Search for the cell housing the specified text and yield its [x, y] center coordinate. 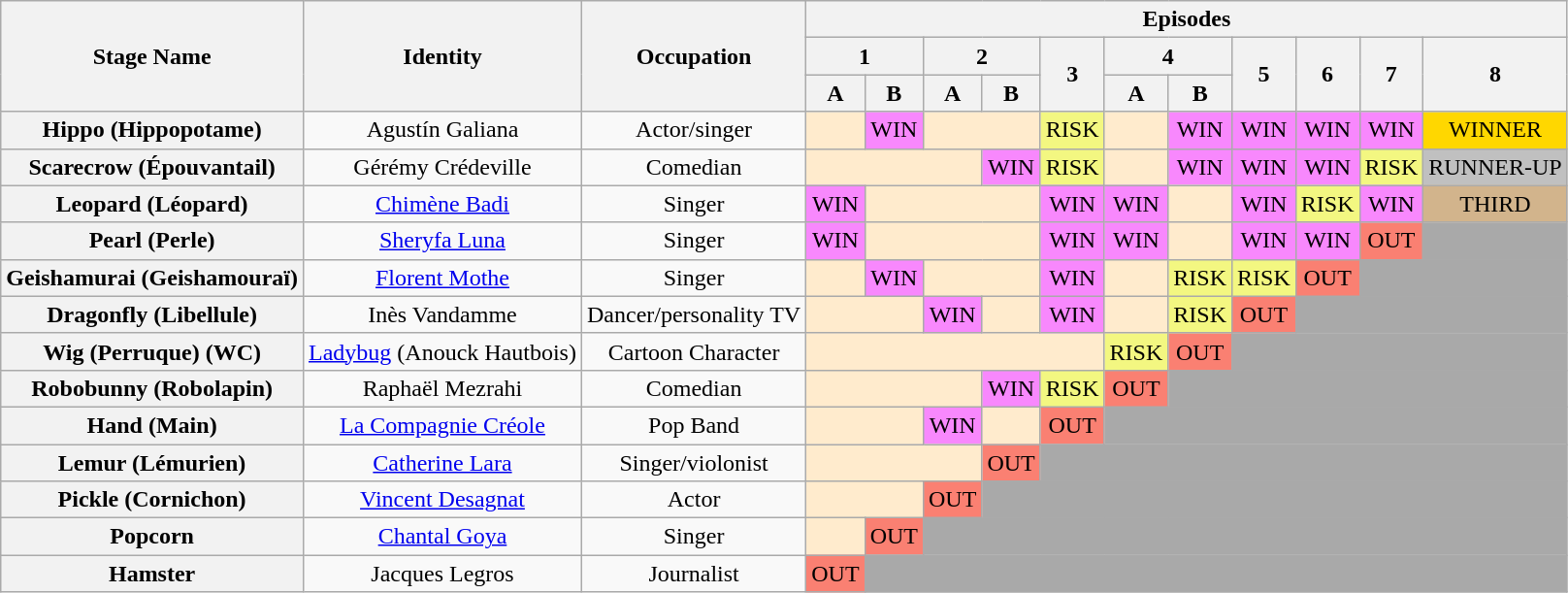
Cartoon Character [693, 351]
7 [1391, 75]
Geishamurai (Geishamouraï) [152, 278]
1 [866, 56]
2 [982, 56]
Actor/singer [693, 130]
8 [1495, 75]
Dancer/personality TV [693, 314]
Chimène Badi [442, 204]
Hippo (Hippopotame) [152, 130]
Jacques Legros [442, 574]
Robobunny (Robolapin) [152, 388]
Stage Name [152, 56]
6 [1327, 75]
Identity [442, 56]
Actor [693, 500]
Vincent Desagnat [442, 500]
Singer/violonist [693, 463]
Episodes [1187, 19]
Florent Mothe [442, 278]
Raphaël Mezrahi [442, 388]
Wig (Perruque) (WC) [152, 351]
WINNER [1495, 130]
La Compagnie Créole [442, 425]
Gérémy Crédeville [442, 167]
3 [1072, 75]
Dragonfly (Libellule) [152, 314]
Pop Band [693, 425]
Occupation [693, 56]
Hand (Main) [152, 425]
Chantal Goya [442, 537]
THIRD [1495, 204]
Catherine Lara [442, 463]
Pearl (Perle) [152, 241]
Hamster [152, 574]
5 [1264, 75]
Sheryfa Luna [442, 241]
Leopard (Léopard) [152, 204]
Agustín Galiana [442, 130]
Pickle (Cornichon) [152, 500]
Lemur (Lémurien) [152, 463]
Ladybug (Anouck Hautbois) [442, 351]
4 [1168, 56]
Scarecrow (Épouvantail) [152, 167]
Journalist [693, 574]
Popcorn [152, 537]
RUNNER-UP [1495, 167]
Inès Vandamme [442, 314]
